Detect which cell encompasses the target text, then output its (X, Y) center coordinate. 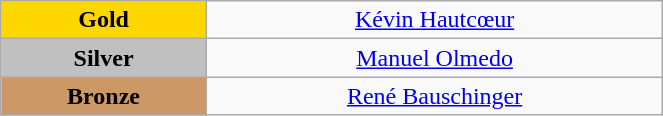
Manuel Olmedo (434, 58)
Bronze (104, 96)
René Bauschinger (434, 96)
Gold (104, 20)
Silver (104, 58)
Kévin Hautcœur (434, 20)
